Determine the [x, y] coordinate at the center of the cell enclosing the given text.  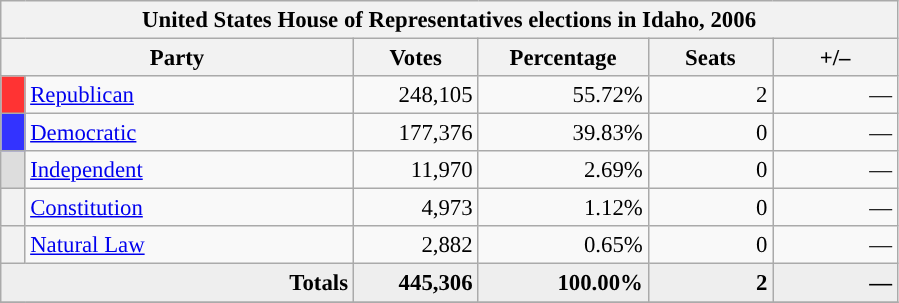
Votes [416, 58]
248,105 [416, 95]
Party [178, 58]
2.69% [563, 170]
4,973 [416, 208]
55.72% [563, 95]
2,882 [416, 245]
11,970 [416, 170]
1.12% [563, 208]
Totals [178, 283]
Democratic [189, 133]
Independent [189, 170]
Constitution [189, 208]
0.65% [563, 245]
Natural Law [189, 245]
United States House of Representatives elections in Idaho, 2006 [450, 20]
+/– [836, 58]
100.00% [563, 283]
177,376 [416, 133]
39.83% [563, 133]
445,306 [416, 283]
Percentage [563, 58]
Seats [710, 58]
Republican [189, 95]
